From the cell containing the given text, extract its center point as (X, Y) coordinate. 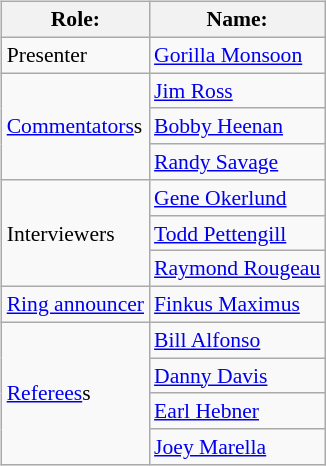
Danny Davis (237, 376)
Ring announcer (76, 305)
Gene Okerlund (237, 198)
Commentatorss (76, 126)
Todd Pettengill (237, 233)
Role: (76, 20)
Finkus Maximus (237, 305)
Gorilla Monsoon (237, 55)
Name: (237, 20)
Presenter (76, 55)
Joey Marella (237, 447)
Refereess (76, 393)
Raymond Rougeau (237, 269)
Randy Savage (237, 162)
Bobby Heenan (237, 126)
Earl Hebner (237, 411)
Jim Ross (237, 91)
Bill Alfonso (237, 340)
Interviewers (76, 234)
